Output the (x, y) coordinate of the center of the cell containing the given text.  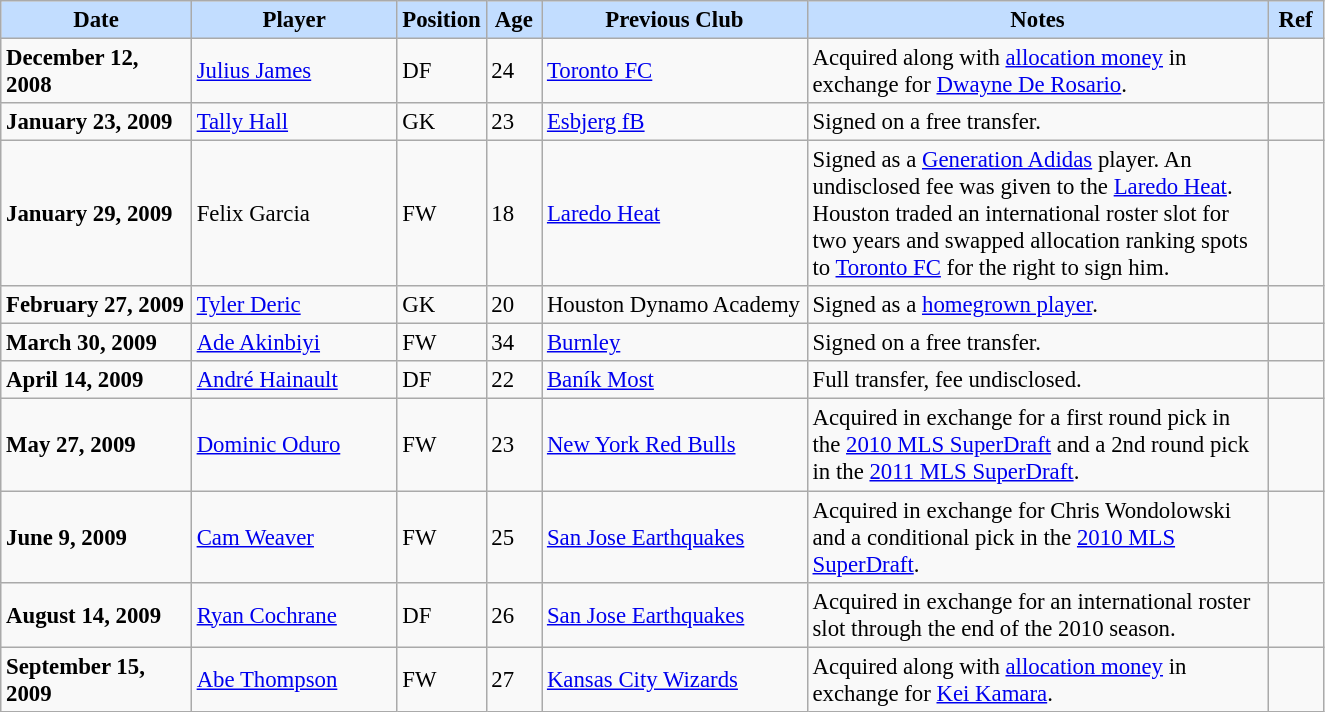
Julius James (294, 72)
Esbjerg fB (675, 122)
34 (514, 343)
Kansas City Wizards (675, 680)
Acquired in exchange for a first round pick in the 2010 MLS SuperDraft and a 2nd round pick in the 2011 MLS SuperDraft. (1038, 445)
25 (514, 537)
September 15, 2009 (96, 680)
May 27, 2009 (96, 445)
August 14, 2009 (96, 614)
June 9, 2009 (96, 537)
Acquired in exchange for Chris Wondolowski and a conditional pick in the 2010 MLS SuperDraft. (1038, 537)
Acquired along with allocation money in exchange for Kei Kamara. (1038, 680)
Burnley (675, 343)
Player (294, 20)
Date (96, 20)
Acquired in exchange for an international roster slot through the end of the 2010 season. (1038, 614)
Toronto FC (675, 72)
February 27, 2009 (96, 305)
New York Red Bulls (675, 445)
Age (514, 20)
Ref (1296, 20)
18 (514, 214)
André Hainault (294, 381)
Ryan Cochrane (294, 614)
Tyler Deric (294, 305)
Dominic Oduro (294, 445)
Previous Club (675, 20)
January 23, 2009 (96, 122)
Houston Dynamo Academy (675, 305)
Full transfer, fee undisclosed. (1038, 381)
December 12, 2008 (96, 72)
Laredo Heat (675, 214)
March 30, 2009 (96, 343)
Position (442, 20)
24 (514, 72)
January 29, 2009 (96, 214)
27 (514, 680)
Acquired along with allocation money in exchange for Dwayne De Rosario. (1038, 72)
Ade Akinbiyi (294, 343)
Signed as a homegrown player. (1038, 305)
Felix Garcia (294, 214)
22 (514, 381)
Baník Most (675, 381)
Cam Weaver (294, 537)
20 (514, 305)
Notes (1038, 20)
26 (514, 614)
Tally Hall (294, 122)
Abe Thompson (294, 680)
April 14, 2009 (96, 381)
